Determine the [X, Y] coordinate at the center of the cell enclosing the given text.  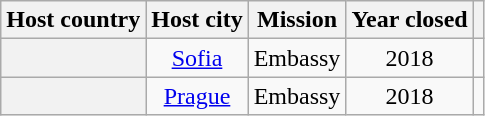
Sofia [197, 58]
Host country [74, 20]
Year closed [410, 20]
Host city [197, 20]
Prague [197, 96]
Mission [297, 20]
